Locate the cell with the specified text and output its (X, Y) center coordinate. 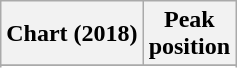
Peak position (189, 34)
Chart (2018) (72, 34)
